Find where the given text appears and provide that cell's center as [x, y] coordinate. 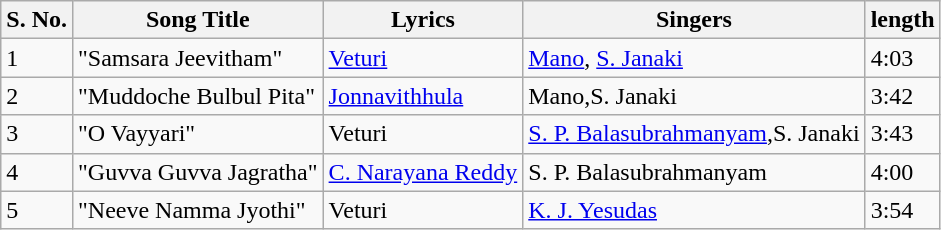
K. J. Yesudas [694, 210]
"Guvva Guvva Jagratha" [198, 172]
Mano, S. Janaki [694, 58]
Jonnavithhula [423, 96]
Mano,S. Janaki [694, 96]
S. P. Balasubrahmanyam [694, 172]
Singers [694, 20]
"Samsara Jeevitham" [198, 58]
C. Narayana Reddy [423, 172]
"Neeve Namma Jyothi" [198, 210]
3:54 [902, 210]
3:43 [902, 134]
"O Vayyari" [198, 134]
S. No. [37, 20]
3:42 [902, 96]
4:00 [902, 172]
2 [37, 96]
length [902, 20]
4 [37, 172]
5 [37, 210]
Lyrics [423, 20]
1 [37, 58]
Song Title [198, 20]
3 [37, 134]
4:03 [902, 58]
"Muddoche Bulbul Pita" [198, 96]
S. P. Balasubrahmanyam,S. Janaki [694, 134]
